From the cell containing the given text, extract its center point as [x, y] coordinate. 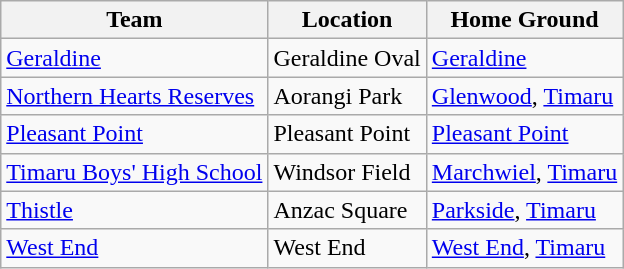
Windsor Field [347, 172]
Geraldine Oval [347, 58]
Timaru Boys' High School [134, 172]
Northern Hearts Reserves [134, 96]
Anzac Square [347, 210]
Marchwiel, Timaru [524, 172]
Location [347, 20]
Team [134, 20]
Home Ground [524, 20]
Glenwood, Timaru [524, 96]
West End, Timaru [524, 248]
Thistle [134, 210]
Aorangi Park [347, 96]
Parkside, Timaru [524, 210]
